Output the [X, Y] coordinate of the center of the cell containing the given text.  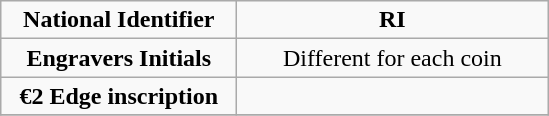
RI [392, 20]
Engravers Initials [119, 58]
National Identifier [119, 20]
Different for each coin [392, 58]
€2 Edge inscription [119, 96]
